Return the (X, Y) coordinate for the center point of the cell that contains the specified text.  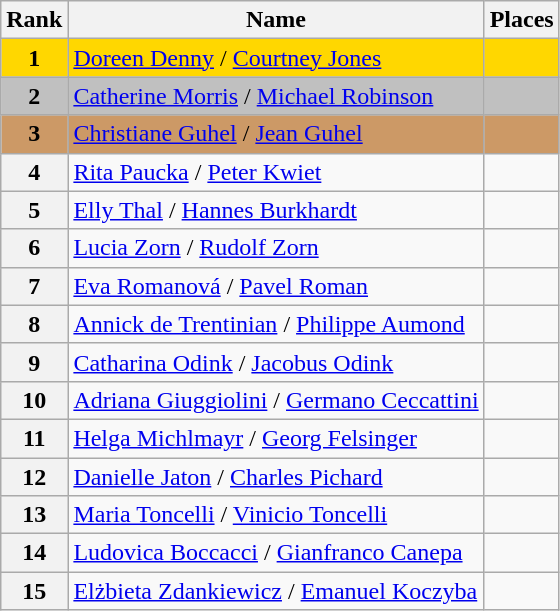
Adriana Giuggiolini / Germano Ceccattini (276, 400)
7 (34, 286)
6 (34, 248)
Ludovica Boccacci / Gianfranco Canepa (276, 553)
Annick de Trentinian / Philippe Aumond (276, 324)
Catharina Odink / Jacobus Odink (276, 362)
Maria Toncelli / Vinicio Toncelli (276, 515)
Rank (34, 20)
10 (34, 400)
9 (34, 362)
Rita Paucka / Peter Kwiet (276, 172)
Eva Romanová / Pavel Roman (276, 286)
Elżbieta Zdankiewicz / Emanuel Koczyba (276, 591)
1 (34, 58)
8 (34, 324)
12 (34, 477)
11 (34, 438)
Lucia Zorn / Rudolf Zorn (276, 248)
Name (276, 20)
2 (34, 96)
4 (34, 172)
3 (34, 134)
Helga Michlmayr / Georg Felsinger (276, 438)
Elly Thal / Hannes Burkhardt (276, 210)
13 (34, 515)
Places (522, 20)
15 (34, 591)
Christiane Guhel / Jean Guhel (276, 134)
5 (34, 210)
Catherine Morris / Michael Robinson (276, 96)
Doreen Denny / Courtney Jones (276, 58)
14 (34, 553)
Danielle Jaton / Charles Pichard (276, 477)
